Determine the [x, y] coordinate at the center of the cell enclosing the given text.  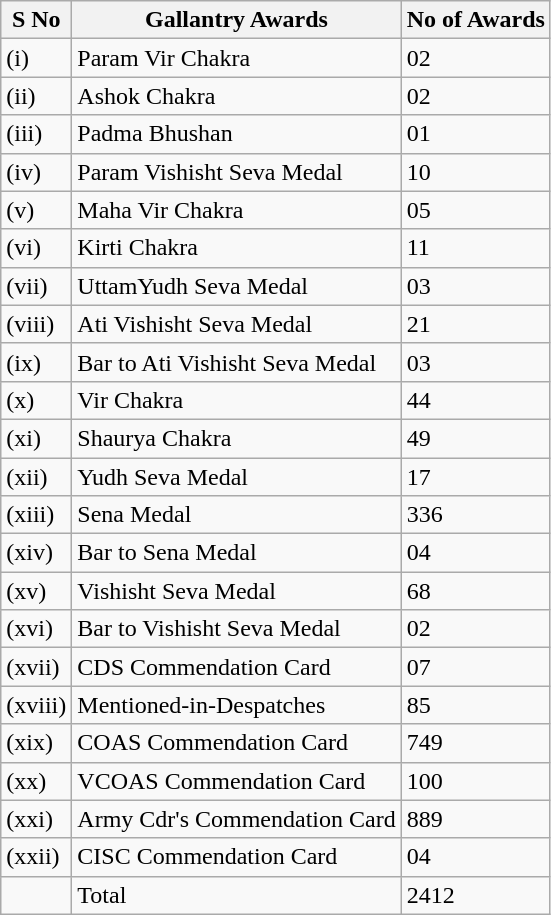
(x) [36, 400]
49 [476, 438]
(viii) [36, 324]
749 [476, 743]
17 [476, 477]
85 [476, 705]
Army Cdr's Commendation Card [236, 819]
Gallantry Awards [236, 20]
100 [476, 781]
(v) [36, 210]
COAS Commendation Card [236, 743]
(xiv) [36, 553]
Param Vishisht Seva Medal [236, 172]
Bar to Vishisht Seva Medal [236, 629]
Vishisht Seva Medal [236, 591]
2412 [476, 895]
(xvii) [36, 667]
(xii) [36, 477]
Mentioned-in-Despatches [236, 705]
44 [476, 400]
10 [476, 172]
889 [476, 819]
(xvi) [36, 629]
01 [476, 134]
Padma Bhushan [236, 134]
Param Vir Chakra [236, 58]
Yudh Seva Medal [236, 477]
S No [36, 20]
UttamYudh Seva Medal [236, 286]
05 [476, 210]
(ii) [36, 96]
VCOAS Commendation Card [236, 781]
(vii) [36, 286]
(xiii) [36, 515]
07 [476, 667]
68 [476, 591]
Vir Chakra [236, 400]
Ati Vishisht Seva Medal [236, 324]
No of Awards [476, 20]
Bar to Sena Medal [236, 553]
CISC Commendation Card [236, 857]
(xxii) [36, 857]
(iv) [36, 172]
Kirti Chakra [236, 248]
CDS Commendation Card [236, 667]
(xx) [36, 781]
(xviii) [36, 705]
(ix) [36, 362]
11 [476, 248]
(xxi) [36, 819]
(xix) [36, 743]
Total [236, 895]
Shaurya Chakra [236, 438]
21 [476, 324]
(vi) [36, 248]
(xi) [36, 438]
(iii) [36, 134]
Ashok Chakra [236, 96]
Sena Medal [236, 515]
Bar to Ati Vishisht Seva Medal [236, 362]
(xv) [36, 591]
Maha Vir Chakra [236, 210]
(i) [36, 58]
336 [476, 515]
